Pinpoint the cell where the given text exists, returning its [X, Y] midpoint coordinate. 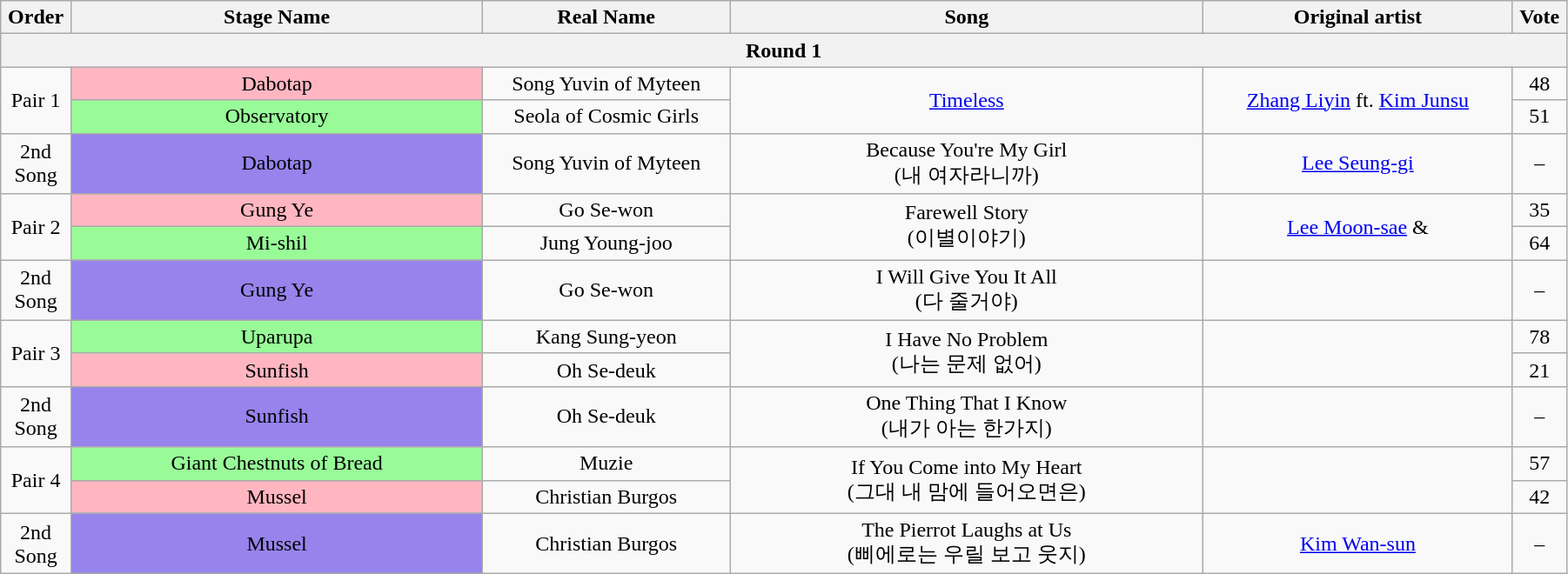
21 [1540, 370]
One Thing That I Know(내가 아는 한가지) [967, 417]
Zhang Liyin ft. Kim Junsu [1357, 100]
Muzie [606, 464]
Original artist [1357, 17]
Pair 2 [37, 227]
Uparupa [277, 337]
Order [37, 17]
64 [1540, 244]
Pair 1 [37, 100]
48 [1540, 83]
Mi-shil [277, 244]
Because You're My Girl(내 여자라니까) [967, 164]
78 [1540, 337]
42 [1540, 497]
Real Name [606, 17]
Giant Chestnuts of Bread [277, 464]
Round 1 [784, 50]
Seola of Cosmic Girls [606, 117]
Vote [1540, 17]
Pair 3 [37, 353]
If You Come into My Heart(그대 내 맘에 들어오면은) [967, 480]
57 [1540, 464]
51 [1540, 117]
Song [967, 17]
I Have No Problem(나는 문제 없어) [967, 353]
Kang Sung-yeon [606, 337]
Jung Young-joo [606, 244]
Stage Name [277, 17]
Lee Moon-sae & [1357, 227]
Kim Wan-sun [1357, 544]
Pair 4 [37, 480]
35 [1540, 210]
Lee Seung-gi [1357, 164]
I Will Give You It All(다 줄거야) [967, 290]
Farewell Story(이별이야기) [967, 227]
Observatory [277, 117]
Timeless [967, 100]
The Pierrot Laughs at Us(삐에로는 우릴 보고 웃지) [967, 544]
